Capture the cell that displays the provided text and extract its [X, Y] central coordinate. 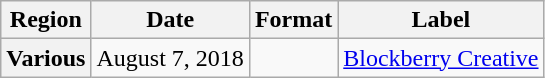
Region [46, 20]
Format [293, 20]
Blockberry Creative [441, 58]
Various [46, 58]
Label [441, 20]
August 7, 2018 [170, 58]
Date [170, 20]
